Provide the [x, y] coordinate of the cell's center where the given text is located.  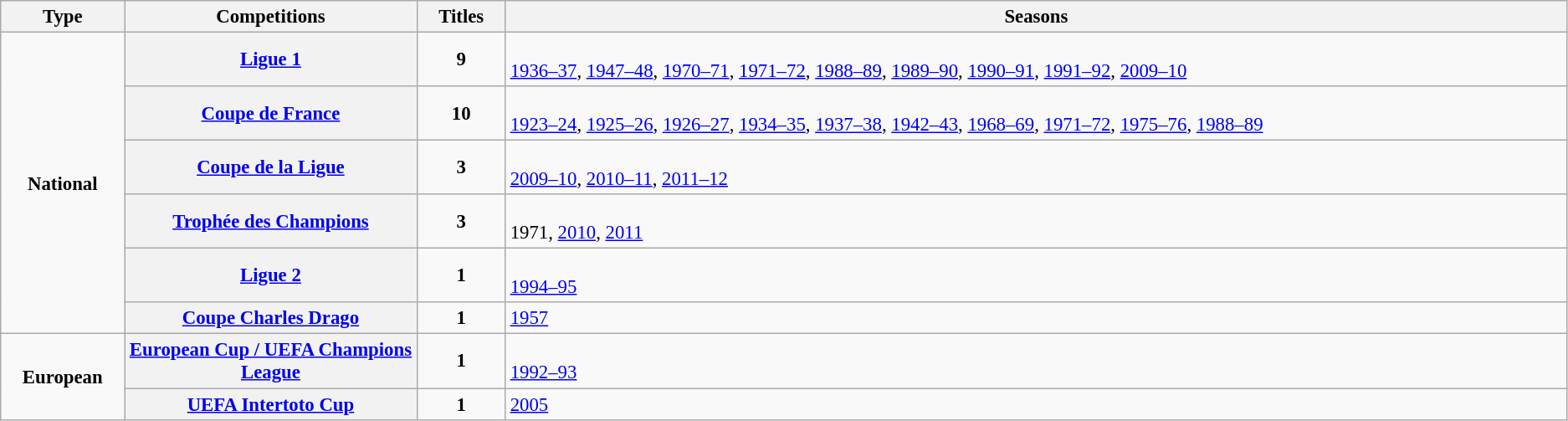
1971, 2010, 2011 [1036, 221]
2009–10, 2010–11, 2011–12 [1036, 167]
Titles [461, 17]
9 [461, 60]
1992–93 [1036, 362]
1994–95 [1036, 276]
10 [461, 114]
Trophée des Champions [271, 221]
Ligue 2 [271, 276]
2005 [1036, 404]
Coupe de la Ligue [271, 167]
1957 [1036, 319]
Type [63, 17]
1936–37, 1947–48, 1970–71, 1971–72, 1988–89, 1989–90, 1990–91, 1991–92, 2009–10 [1036, 60]
Competitions [271, 17]
1923–24, 1925–26, 1926–27, 1934–35, 1937–38, 1942–43, 1968–69, 1971–72, 1975–76, 1988–89 [1036, 114]
Seasons [1036, 17]
UEFA Intertoto Cup [271, 404]
Ligue 1 [271, 60]
European Cup / UEFA Champions League [271, 362]
Coupe de France [271, 114]
Coupe Charles Drago [271, 319]
European [63, 377]
National [63, 184]
